Extract the (x, y) coordinate from the center of the cell holding the provided text.  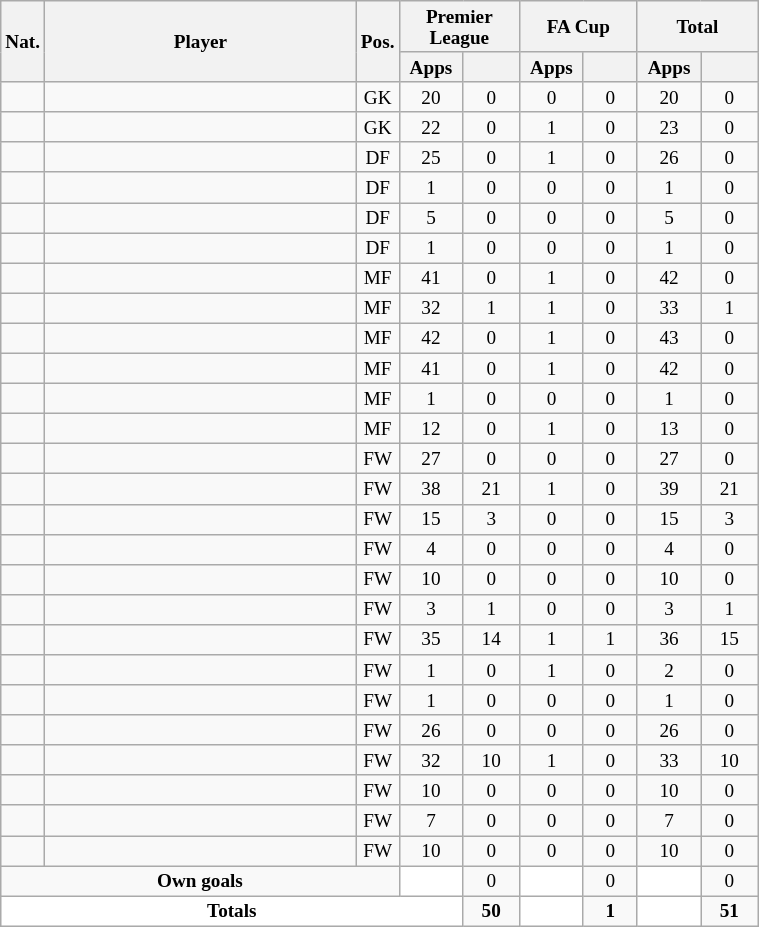
12 (431, 428)
13 (669, 428)
2 (669, 669)
51 (730, 911)
36 (669, 639)
Player (201, 42)
Total (698, 26)
25 (431, 157)
Premier League (459, 26)
14 (492, 639)
38 (431, 489)
Totals (232, 911)
FA Cup (579, 26)
Nat. (23, 42)
50 (492, 911)
35 (431, 639)
39 (669, 489)
Own goals (200, 880)
23 (669, 127)
43 (669, 338)
Pos. (378, 42)
22 (431, 127)
